Identify which cell holds the provided text, then report its [X, Y] central coordinate. 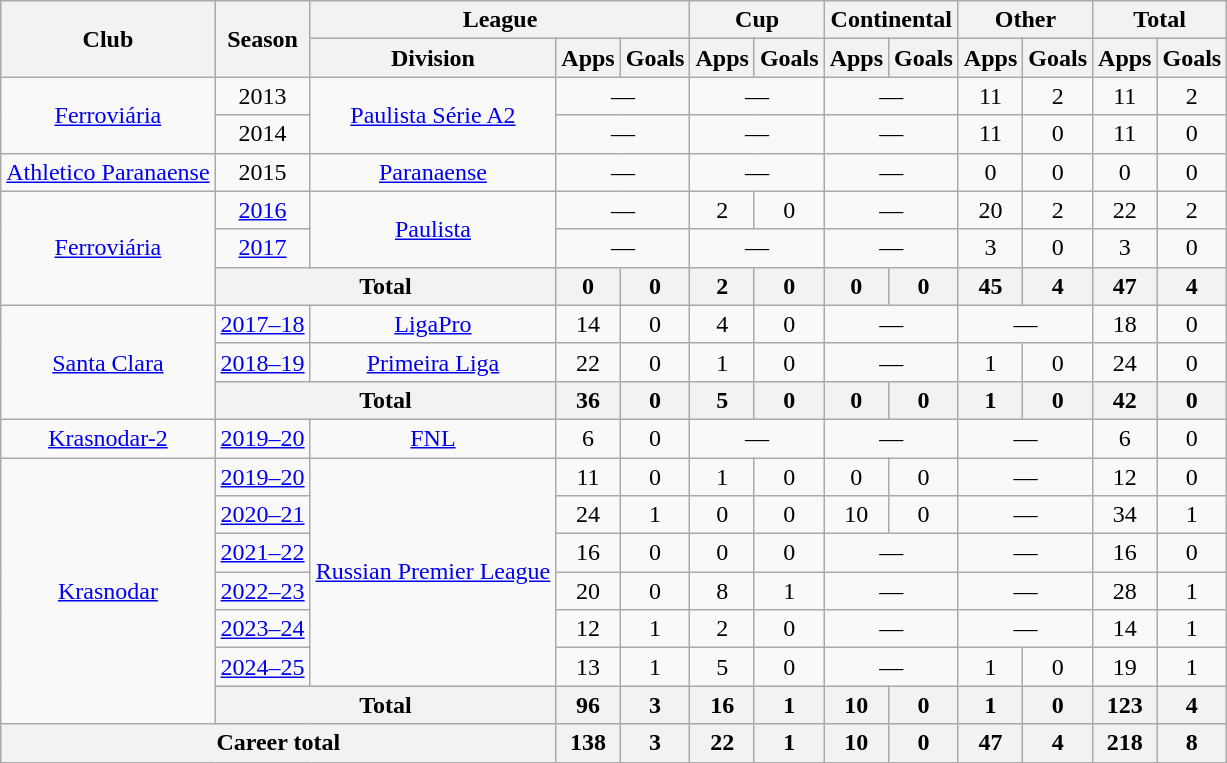
Other [1025, 20]
2024–25 [262, 667]
FNL [433, 438]
Krasnodar [108, 591]
Club [108, 39]
2014 [262, 134]
123 [1125, 705]
218 [1125, 743]
Paulista Série A2 [433, 115]
2016 [262, 210]
Paranaense [433, 172]
34 [1125, 515]
Season [262, 39]
13 [588, 667]
2017–18 [262, 324]
Athletico Paranaense [108, 172]
2015 [262, 172]
Continental [891, 20]
Cup [757, 20]
2022–23 [262, 591]
138 [588, 743]
2023–24 [262, 629]
Krasnodar-2 [108, 438]
45 [990, 286]
Division [433, 58]
2021–22 [262, 553]
96 [588, 705]
36 [588, 400]
Santa Clara [108, 362]
42 [1125, 400]
2018–19 [262, 362]
28 [1125, 591]
Paulista [433, 229]
19 [1125, 667]
18 [1125, 324]
Career total [278, 743]
League [500, 20]
Russian Premier League [433, 572]
LigaPro [433, 324]
Primeira Liga [433, 362]
2017 [262, 248]
2020–21 [262, 515]
2013 [262, 96]
